Search for the cell housing the specified text and yield its [X, Y] center coordinate. 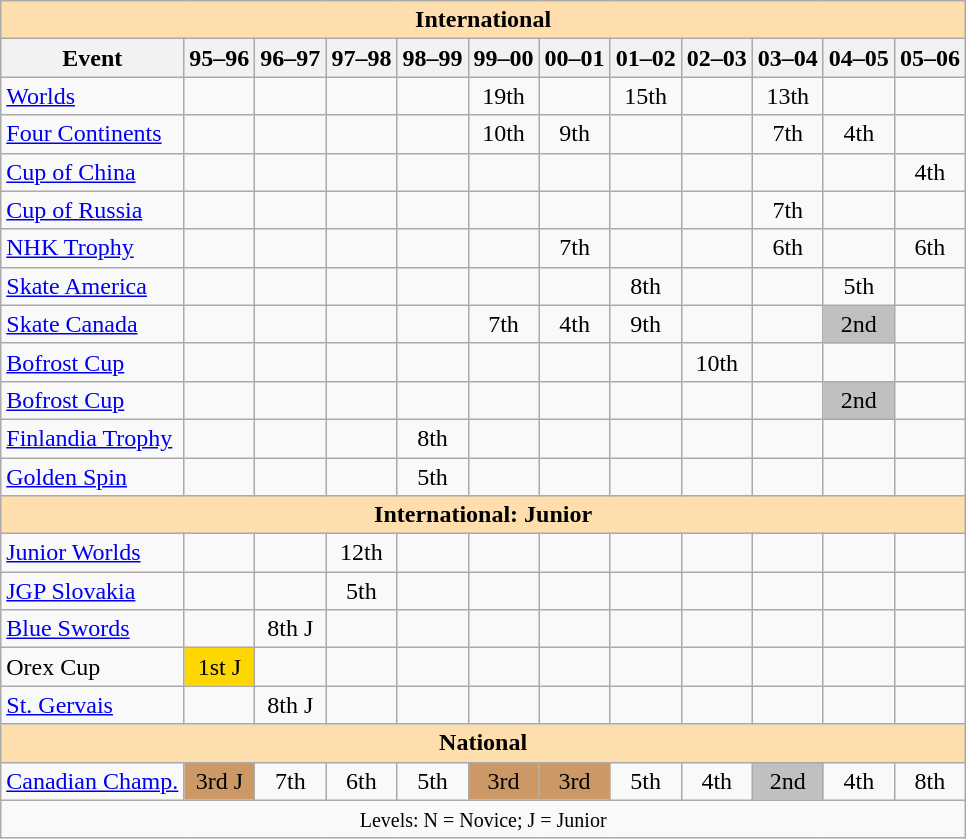
Worlds [92, 96]
00–01 [574, 58]
96–97 [290, 58]
Cup of China [92, 172]
Golden Spin [92, 477]
95–96 [220, 58]
98–99 [432, 58]
01–02 [646, 58]
02–03 [716, 58]
97–98 [362, 58]
04–05 [858, 58]
National [484, 743]
03–04 [788, 58]
NHK Trophy [92, 248]
3rd J [220, 781]
Levels: N = Novice; J = Junior [484, 819]
Event [92, 58]
15th [646, 96]
Skate America [92, 286]
Junior Worlds [92, 553]
05–06 [930, 58]
Skate Canada [92, 324]
13th [788, 96]
Cup of Russia [92, 210]
St. Gervais [92, 705]
Four Continents [92, 134]
12th [362, 553]
Canadian Champ. [92, 781]
International: Junior [484, 515]
Blue Swords [92, 629]
99–00 [504, 58]
19th [504, 96]
Orex Cup [92, 667]
1st J [220, 667]
International [484, 20]
JGP Slovakia [92, 591]
Finlandia Trophy [92, 438]
